Extract the (x, y) coordinate from the center of the cell holding the provided text.  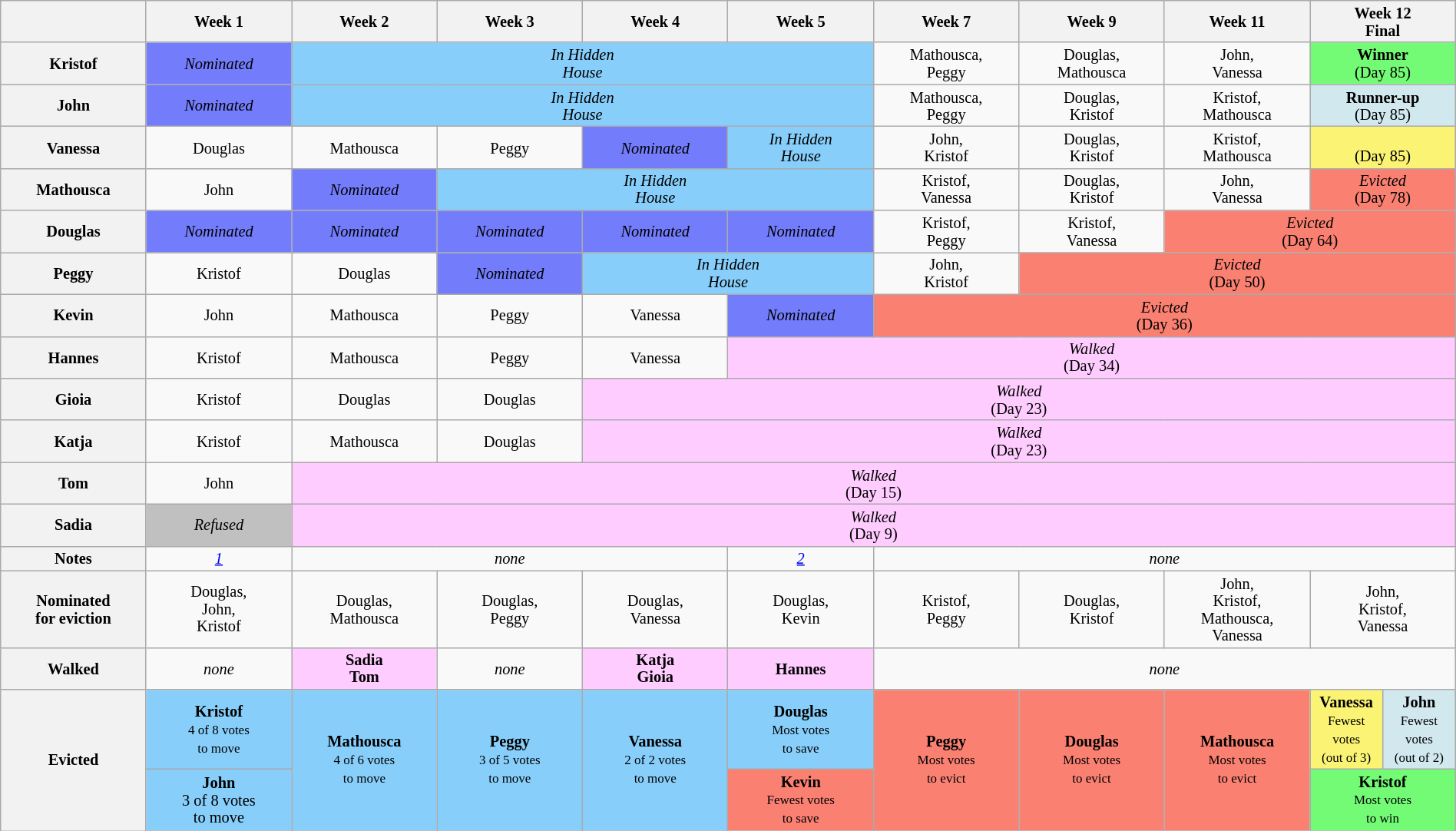
Week 12Final (1382, 22)
KatjaGioia (656, 668)
KevinFewest votesto save (800, 800)
Runner-up(Day 85) (1382, 106)
Peggy3 of 5 votesto move (510, 760)
John,Kristof,Vanessa (1382, 609)
Douglas,Kevin (800, 609)
Evicted(Day 50) (1237, 273)
Walked (74, 668)
Douglas,John,Kristof (218, 609)
Vanessa2 of 2 votesto move (656, 760)
Week 5 (800, 22)
Week 1 (218, 22)
DouglasMost votesto evict (1092, 760)
Winner(Day 85) (1382, 63)
Walked(Day 9) (874, 525)
MathouscaMost votesto evict (1236, 760)
Sadia (74, 525)
John,Kristof,Mathousca,Vanessa (1236, 609)
Kristof4 of 8 votesto move (218, 729)
Week 4 (656, 22)
Douglas,Peggy (510, 609)
Week 7 (946, 22)
Week 2 (364, 22)
JohnFewest votes(out of 2) (1419, 729)
Week 9 (1092, 22)
KristofMost votesto win (1382, 800)
Week 11 (1236, 22)
Mathousca4 of 6 votesto move (364, 760)
Evicted(Day 64) (1310, 232)
John3 of 8 votesto move (218, 800)
Week 3 (510, 22)
1 (218, 558)
Douglas,Vanessa (656, 609)
Notes (74, 558)
Tom (74, 484)
Refused (218, 525)
Evicted(Day 36) (1164, 315)
Evicted (74, 760)
SadiaTom (364, 668)
Kevin (74, 315)
PeggyMost votesto evict (946, 760)
Walked(Day 34) (1092, 358)
Katja (74, 441)
Evicted(Day 78) (1382, 189)
DouglasMost votesto save (800, 729)
Nominatedfor eviction (74, 609)
Gioia (74, 399)
Walked(Day 15) (874, 484)
(Day 85) (1382, 147)
VanessaFewest votes(out of 3) (1347, 729)
2 (800, 558)
